Provide the (x, y) coordinate of the cell's center where the given text is located.  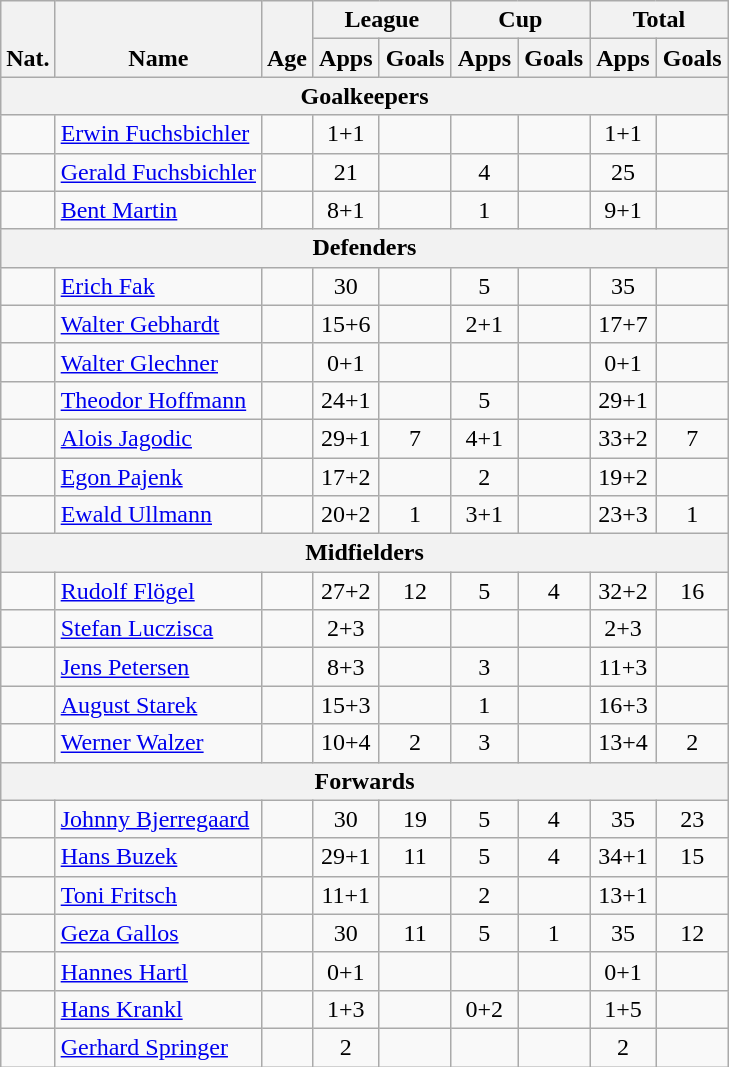
Name (158, 39)
17+2 (346, 477)
13+1 (624, 895)
16+3 (624, 705)
August Starek (158, 705)
11+1 (346, 895)
Walter Glechner (158, 362)
33+2 (624, 438)
Goalkeepers (364, 96)
Hans Krankl (158, 1009)
Midfielders (364, 553)
Toni Fritsch (158, 895)
4+1 (484, 438)
24+1 (346, 400)
Jens Petersen (158, 667)
13+4 (624, 743)
34+1 (624, 857)
Forwards (364, 781)
19 (415, 819)
Rudolf Flögel (158, 591)
10+4 (346, 743)
Walter Gebhardt (158, 324)
25 (624, 172)
Werner Walzer (158, 743)
Nat. (28, 39)
0+2 (484, 1009)
Ewald Ullmann (158, 515)
Johnny Bjerregaard (158, 819)
Gerald Fuchsbichler (158, 172)
Cup (520, 20)
21 (346, 172)
32+2 (624, 591)
19+2 (624, 477)
3+1 (484, 515)
Erwin Fuchsbichler (158, 134)
Theodor Hoffmann (158, 400)
Stefan Luczisca (158, 629)
15+6 (346, 324)
Geza Gallos (158, 933)
Gerhard Springer (158, 1047)
8+1 (346, 210)
15+3 (346, 705)
15 (692, 857)
Bent Martin (158, 210)
League (382, 20)
Egon Pajenk (158, 477)
Age (286, 39)
9+1 (624, 210)
8+3 (346, 667)
23 (692, 819)
20+2 (346, 515)
16 (692, 591)
2+1 (484, 324)
27+2 (346, 591)
11+3 (624, 667)
Hannes Hartl (158, 971)
Defenders (364, 248)
Alois Jagodic (158, 438)
1+3 (346, 1009)
Erich Fak (158, 286)
Total (660, 20)
17+7 (624, 324)
23+3 (624, 515)
1+5 (624, 1009)
Hans Buzek (158, 857)
